Scan for the cell matching the given text and deliver its [X, Y] coordinate at center. 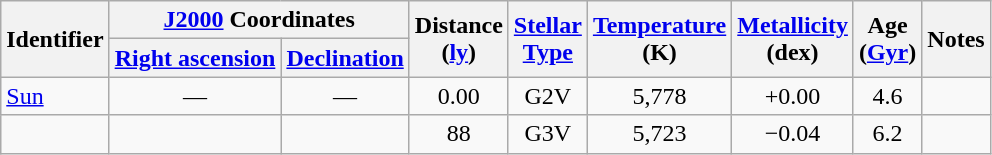
StellarType [548, 39]
6.2 [887, 134]
Age(Gyr) [887, 39]
5,778 [659, 96]
4.6 [887, 96]
Notes [956, 39]
Declination [345, 58]
+0.00 [793, 96]
G2V [548, 96]
J2000 Coordinates [259, 20]
G3V [548, 134]
Sun [55, 96]
Identifier [55, 39]
Temperature(K) [659, 39]
5,723 [659, 134]
Metallicity(dex) [793, 39]
Right ascension [195, 58]
Distance(ly) [458, 39]
88 [458, 134]
0.00 [458, 96]
−0.04 [793, 134]
